Output the (x, y) coordinate of the center of the cell containing the given text.  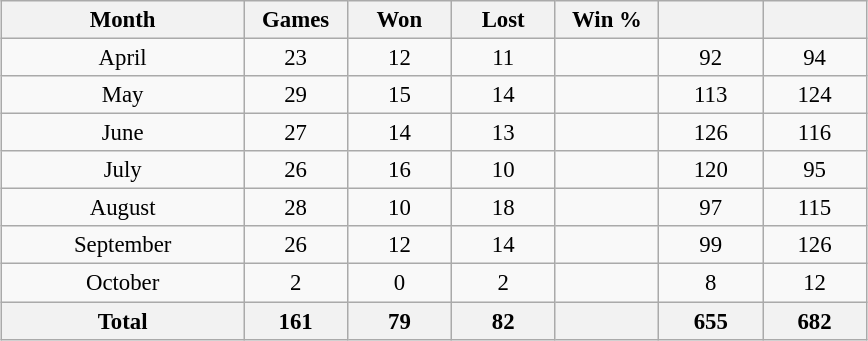
May (123, 95)
116 (815, 133)
June (123, 133)
Win % (607, 20)
113 (711, 95)
82 (503, 321)
September (123, 245)
92 (711, 57)
Won (399, 20)
682 (815, 321)
October (123, 283)
28 (296, 208)
15 (399, 95)
Total (123, 321)
94 (815, 57)
120 (711, 170)
April (123, 57)
29 (296, 95)
Lost (503, 20)
July (123, 170)
99 (711, 245)
August (123, 208)
Month (123, 20)
23 (296, 57)
8 (711, 283)
655 (711, 321)
115 (815, 208)
Games (296, 20)
18 (503, 208)
79 (399, 321)
11 (503, 57)
13 (503, 133)
161 (296, 321)
16 (399, 170)
0 (399, 283)
124 (815, 95)
95 (815, 170)
97 (711, 208)
27 (296, 133)
